Detect which cell encompasses the target text, then output its (X, Y) center coordinate. 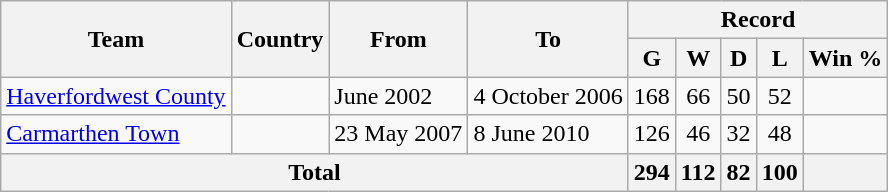
32 (738, 134)
W (698, 58)
50 (738, 96)
Haverfordwest County (116, 96)
To (548, 39)
Carmarthen Town (116, 134)
Record (758, 20)
Team (116, 39)
Country (280, 39)
Total (314, 172)
23 May 2007 (398, 134)
4 October 2006 (548, 96)
June 2002 (398, 96)
112 (698, 172)
From (398, 39)
100 (780, 172)
8 June 2010 (548, 134)
168 (652, 96)
L (780, 58)
46 (698, 134)
52 (780, 96)
294 (652, 172)
Win % (846, 58)
G (652, 58)
66 (698, 96)
82 (738, 172)
48 (780, 134)
126 (652, 134)
D (738, 58)
